Detect which cell encompasses the target text, then output its (x, y) center coordinate. 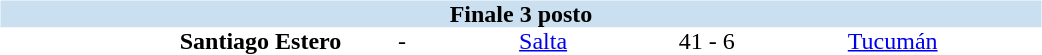
Salta (544, 42)
Tucumán (893, 42)
Santiago Estero (260, 42)
- (402, 42)
41 - 6 (706, 42)
Finale 3 posto (520, 14)
